For the text-containing cell, return its midpoint in (X, Y) coordinate format. 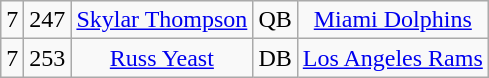
Russ Yeast (162, 58)
Miami Dolphins (392, 20)
Skylar Thompson (162, 20)
253 (48, 58)
247 (48, 20)
DB (275, 58)
Los Angeles Rams (392, 58)
QB (275, 20)
